Find where the given text appears and provide that cell's center as [x, y] coordinate. 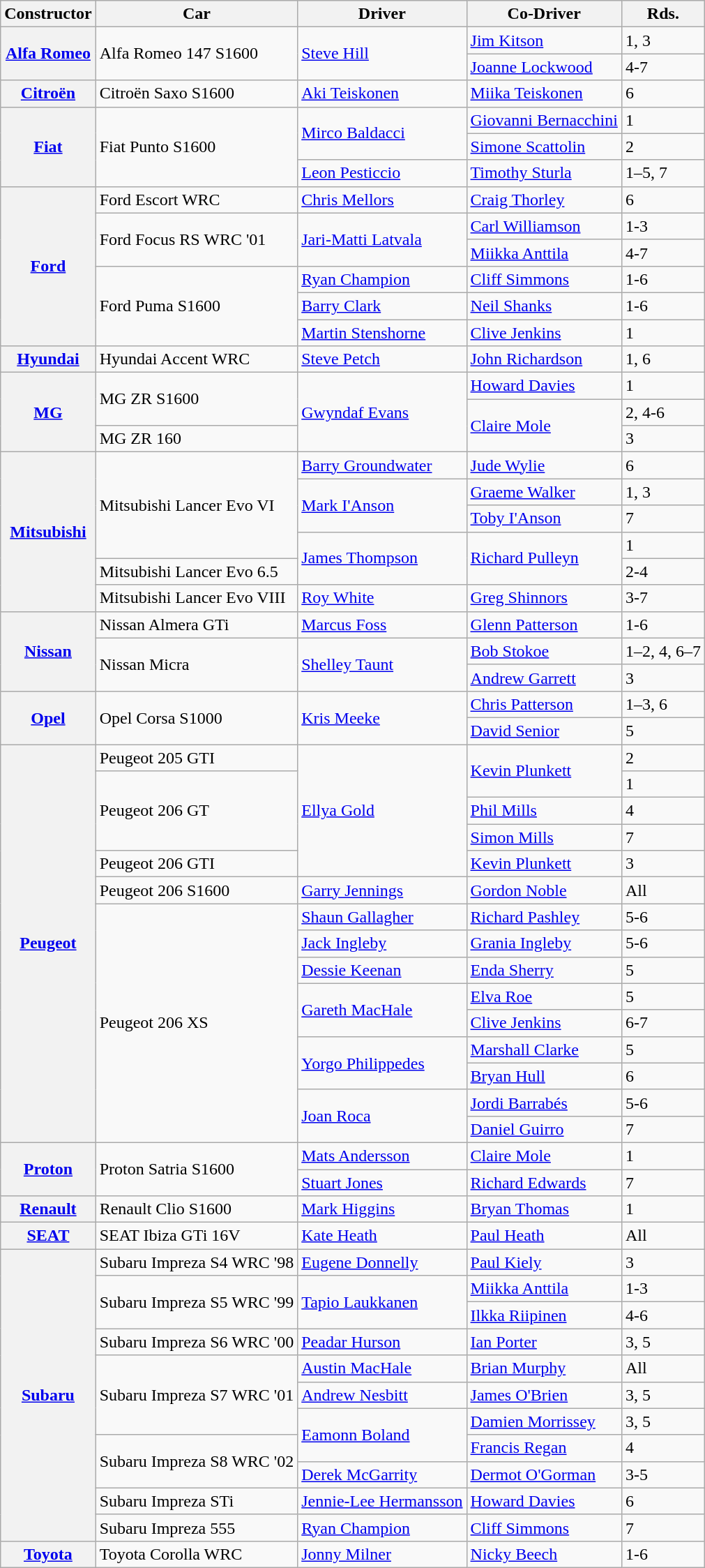
Mitsubishi Lancer Evo VIII [197, 598]
Toby I'Anson [544, 518]
1–5, 7 [662, 173]
Garry Jennings [382, 890]
Jonny Milner [382, 1554]
Martin Stenshorne [382, 333]
3-7 [662, 598]
Ford Escort WRC [197, 200]
Graeme Walker [544, 492]
SEAT [48, 1236]
4-6 [662, 1315]
Gwyndaf Evans [382, 412]
Gareth MacHale [382, 1010]
Eugene Donnelly [382, 1262]
Shelley Taunt [382, 664]
Francis Regan [544, 1448]
Elva Roe [544, 996]
Phil Mills [544, 811]
Mitsubishi Lancer Evo 6.5 [197, 572]
MG ZR S1600 [197, 399]
Alfa Romeo 147 S1600 [197, 54]
Peugeot 206 XS [197, 1023]
Peadar Hurson [382, 1342]
1–2, 4, 6–7 [662, 651]
Simon Mills [544, 837]
Eamonn Boland [382, 1435]
Stuart Jones [382, 1183]
Nissan Micra [197, 664]
Grania Ingleby [544, 943]
Barry Clark [382, 306]
Ford Puma S1600 [197, 306]
Leon Pesticcio [382, 173]
Subaru Impreza 555 [197, 1528]
Bob Stokoe [544, 651]
Roy White [382, 598]
Ian Porter [544, 1342]
Jude Wylie [544, 465]
Peugeot [48, 943]
Mark I'Anson [382, 505]
MG ZR 160 [197, 439]
David Senior [544, 731]
2-4 [662, 572]
Mitsubishi Lancer Evo VI [197, 505]
Ellya Gold [382, 810]
Driver [382, 14]
Mirco Baldacci [382, 133]
Glenn Patterson [544, 625]
Gordon Noble [544, 890]
Ford Focus RS WRC '01 [197, 239]
Nissan [48, 651]
Subaru Impreza STi [197, 1501]
Daniel Guirro [544, 1129]
2, 4-6 [662, 412]
Proton [48, 1169]
Dermot O'Gorman [544, 1474]
Marcus Foss [382, 625]
Richard Edwards [544, 1183]
Chris Patterson [544, 704]
Opel Corsa S1000 [197, 717]
Andrew Nesbitt [382, 1395]
3-5 [662, 1474]
Opel [48, 717]
Renault [48, 1209]
Simone Scattolin [544, 147]
Barry Groundwater [382, 465]
Constructor [48, 14]
Subaru [48, 1396]
Mitsubishi [48, 532]
Tapio Laukkanen [382, 1302]
Bryan Thomas [544, 1209]
Nicky Beech [544, 1554]
Austin MacHale [382, 1368]
Derek McGarrity [382, 1474]
Car [197, 14]
Carl Williamson [544, 226]
Rds. [662, 14]
Damien Morrissey [544, 1421]
1–3, 6 [662, 704]
Co-Driver [544, 14]
MG [48, 412]
Timothy Sturla [544, 173]
Paul Kiely [544, 1262]
Paul Heath [544, 1236]
Citroën [48, 94]
Alfa Romeo [48, 54]
Kate Heath [382, 1236]
Renault Clio S1600 [197, 1209]
Subaru Impreza S5 WRC '99 [197, 1302]
Proton Satria S1600 [197, 1169]
Peugeot 206 GTI [197, 864]
Aki Teiskonen [382, 94]
Jack Ingleby [382, 943]
Jim Kitson [544, 40]
Subaru Impreza S6 WRC '00 [197, 1342]
6-7 [662, 1023]
Steve Petch [382, 359]
John Richardson [544, 359]
James Thompson [382, 558]
Giovanni Bernacchini [544, 120]
Enda Sherry [544, 970]
Mark Higgins [382, 1209]
Peugeot 206 GT [197, 811]
Kris Meeke [382, 717]
Peugeot 206 S1600 [197, 890]
Hyundai [48, 359]
Bryan Hull [544, 1076]
Joanne Lockwood [544, 67]
Toyota Corolla WRC [197, 1554]
Jennie-Lee Hermansson [382, 1501]
Neil Shanks [544, 306]
Jordi Barrabés [544, 1103]
Steve Hill [382, 54]
1, 6 [662, 359]
Citroën Saxo S1600 [197, 94]
Dessie Keenan [382, 970]
Marshall Clarke [544, 1050]
Shaun Gallagher [382, 917]
Nissan Almera GTi [197, 625]
Hyundai Accent WRC [197, 359]
Craig Thorley [544, 200]
Subaru Impreza S8 WRC '02 [197, 1461]
Subaru Impreza S7 WRC '01 [197, 1395]
Chris Mellors [382, 200]
James O'Brien [544, 1395]
Ilkka Riipinen [544, 1315]
Fiat [48, 147]
Toyota [48, 1554]
Subaru Impreza S4 WRC '98 [197, 1262]
Fiat Punto S1600 [197, 147]
Yorgo Philippedes [382, 1063]
Peugeot 205 GTI [197, 757]
Brian Murphy [544, 1368]
Greg Shinnors [544, 598]
Miika Teiskonen [544, 94]
Mats Andersson [382, 1156]
Andrew Garrett [544, 678]
Richard Pulleyn [544, 558]
Joan Roca [382, 1116]
Ford [48, 266]
SEAT Ibiza GTi 16V [197, 1236]
Richard Pashley [544, 917]
Jari-Matti Latvala [382, 239]
